Determine the (x, y) coordinate at the center of the cell enclosing the given text.  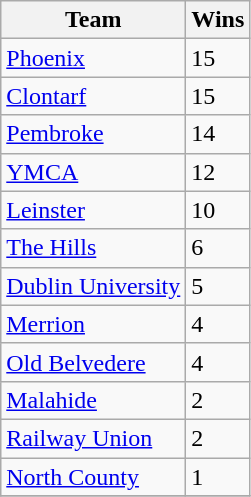
YMCA (94, 172)
Dublin University (94, 286)
North County (94, 477)
14 (218, 134)
The Hills (94, 248)
Leinster (94, 210)
Clontarf (94, 96)
Team (94, 20)
Malahide (94, 400)
5 (218, 286)
Phoenix (94, 58)
1 (218, 477)
Merrion (94, 324)
Railway Union (94, 438)
6 (218, 248)
12 (218, 172)
Wins (218, 20)
Pembroke (94, 134)
Old Belvedere (94, 362)
10 (218, 210)
